Find where the given text appears and provide that cell's center as (X, Y) coordinate. 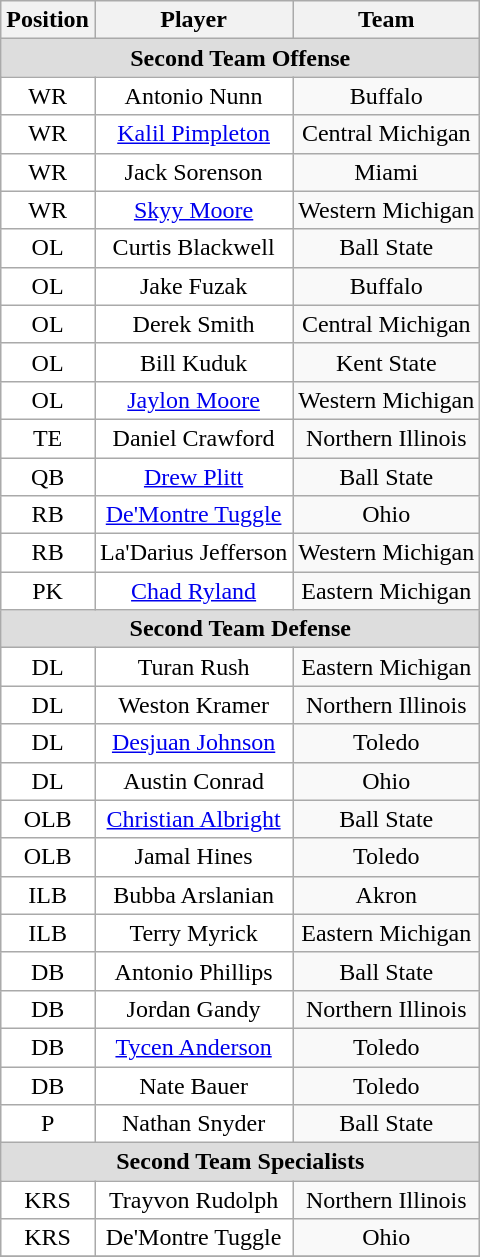
Second Team Specialists (240, 1162)
Second Team Offense (240, 58)
Nate Bauer (193, 1085)
Tycen Anderson (193, 1047)
Chad Ryland (193, 591)
Player (193, 20)
QB (48, 477)
Daniel Crawford (193, 438)
La'Darius Jefferson (193, 553)
Second Team Defense (240, 629)
Skyy Moore (193, 210)
Bubba Arslanian (193, 895)
PK (48, 591)
Curtis Blackwell (193, 248)
Drew Plitt (193, 477)
Akron (386, 895)
P (48, 1124)
Nathan Snyder (193, 1124)
Trayvon Rudolph (193, 1200)
Position (48, 20)
Antonio Phillips (193, 971)
Kent State (386, 362)
Jack Sorenson (193, 172)
Kalil Pimpleton (193, 134)
Team (386, 20)
Jaylon Moore (193, 400)
Weston Kramer (193, 705)
Jake Fuzak (193, 286)
Turan Rush (193, 667)
Antonio Nunn (193, 96)
Austin Conrad (193, 781)
Jamal Hines (193, 857)
Desjuan Johnson (193, 743)
Bill Kuduk (193, 362)
Christian Albright (193, 819)
TE (48, 438)
Derek Smith (193, 324)
Jordan Gandy (193, 1009)
Terry Myrick (193, 933)
Miami (386, 172)
